Extract the [X, Y] coordinate from the center of the cell holding the provided text.  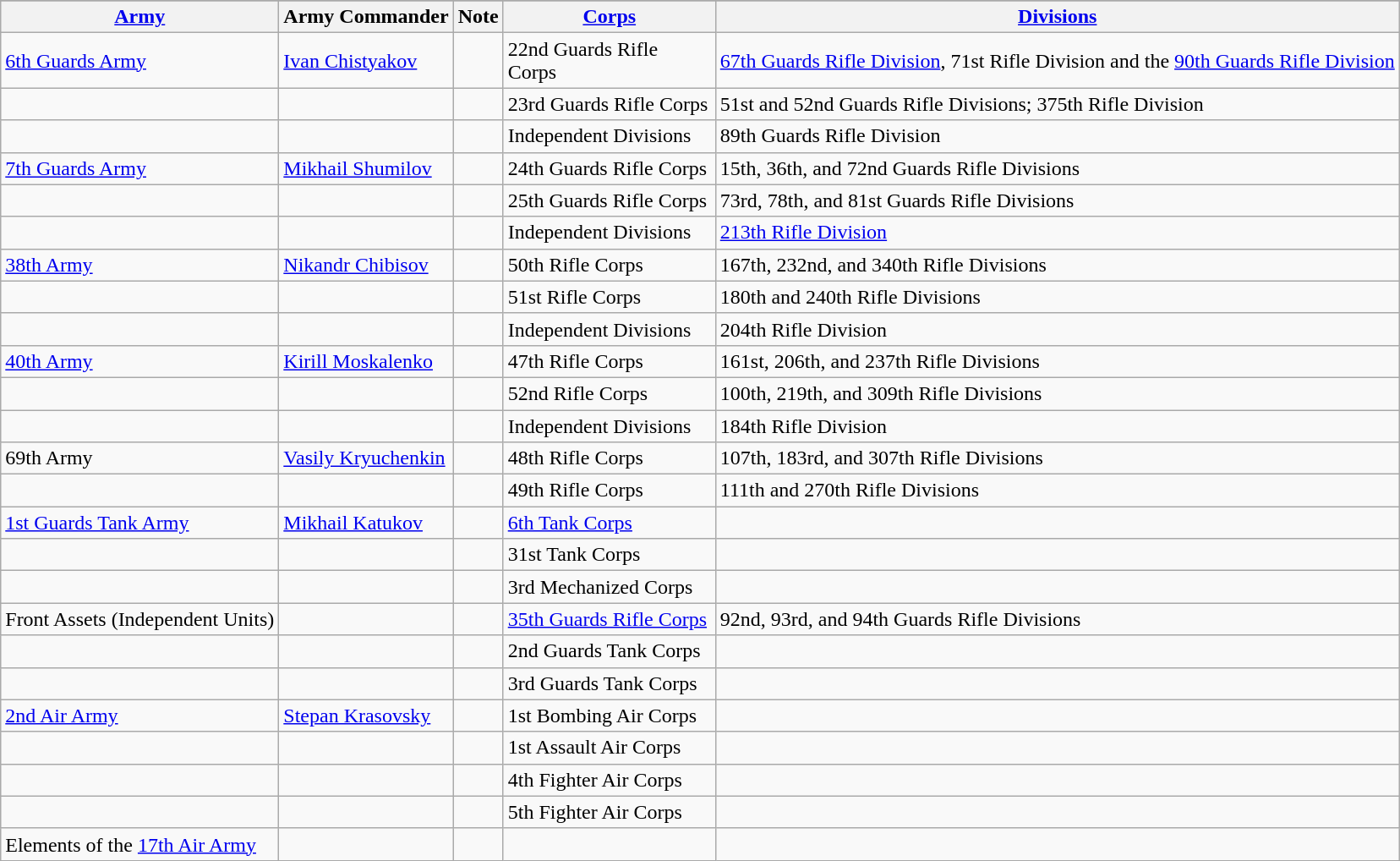
204th Rifle Division [1057, 329]
Vasily Kryuchenkin [366, 458]
5th Fighter Air Corps [609, 812]
Corps [609, 17]
111th and 270th Rifle Divisions [1057, 491]
73rd, 78th, and 81st Guards Rifle Divisions [1057, 200]
1st Assault Air Corps [609, 748]
167th, 232nd, and 340th Rifle Divisions [1057, 265]
3rd Guards Tank Corps [609, 683]
2nd Air Army [140, 716]
6th Guards Army [140, 61]
15th, 36th, and 72nd Guards Rifle Divisions [1057, 168]
50th Rifle Corps [609, 265]
184th Rifle Division [1057, 425]
Mikhail Katukov [366, 523]
4th Fighter Air Corps [609, 780]
24th Guards Rifle Corps [609, 168]
Divisions [1057, 17]
6th Tank Corps [609, 523]
213th Rifle Division [1057, 233]
180th and 240th Rifle Divisions [1057, 297]
25th Guards Rifle Corps [609, 200]
1st Guards Tank Army [140, 523]
Mikhail Shumilov [366, 168]
51st Rifle Corps [609, 297]
52nd Rifle Corps [609, 393]
38th Army [140, 265]
92nd, 93rd, and 94th Guards Rifle Divisions [1057, 619]
100th, 219th, and 309th Rifle Divisions [1057, 393]
23rd Guards Rifle Corps [609, 104]
3rd Mechanized Corps [609, 587]
69th Army [140, 458]
22nd Guards Rifle Corps [609, 61]
40th Army [140, 361]
31st Tank Corps [609, 555]
1st Bombing Air Corps [609, 716]
47th Rifle Corps [609, 361]
7th Guards Army [140, 168]
48th Rifle Corps [609, 458]
2nd Guards Tank Corps [609, 651]
Nikandr Chibisov [366, 265]
Note [479, 17]
89th Guards Rifle Division [1057, 136]
Kirill Moskalenko [366, 361]
67th Guards Rifle Division, 71st Rifle Division and the 90th Guards Rifle Division [1057, 61]
51st and 52nd Guards Rifle Divisions; 375th Rifle Division [1057, 104]
Front Assets (Independent Units) [140, 619]
Army [140, 17]
107th, 183rd, and 307th Rifle Divisions [1057, 458]
35th Guards Rifle Corps [609, 619]
Stepan Krasovsky [366, 716]
161st, 206th, and 237th Rifle Divisions [1057, 361]
Army Commander [366, 17]
Ivan Chistyakov [366, 61]
49th Rifle Corps [609, 491]
Elements of the 17th Air Army [140, 844]
